Pinpoint the cell where the given text exists, returning its [x, y] midpoint coordinate. 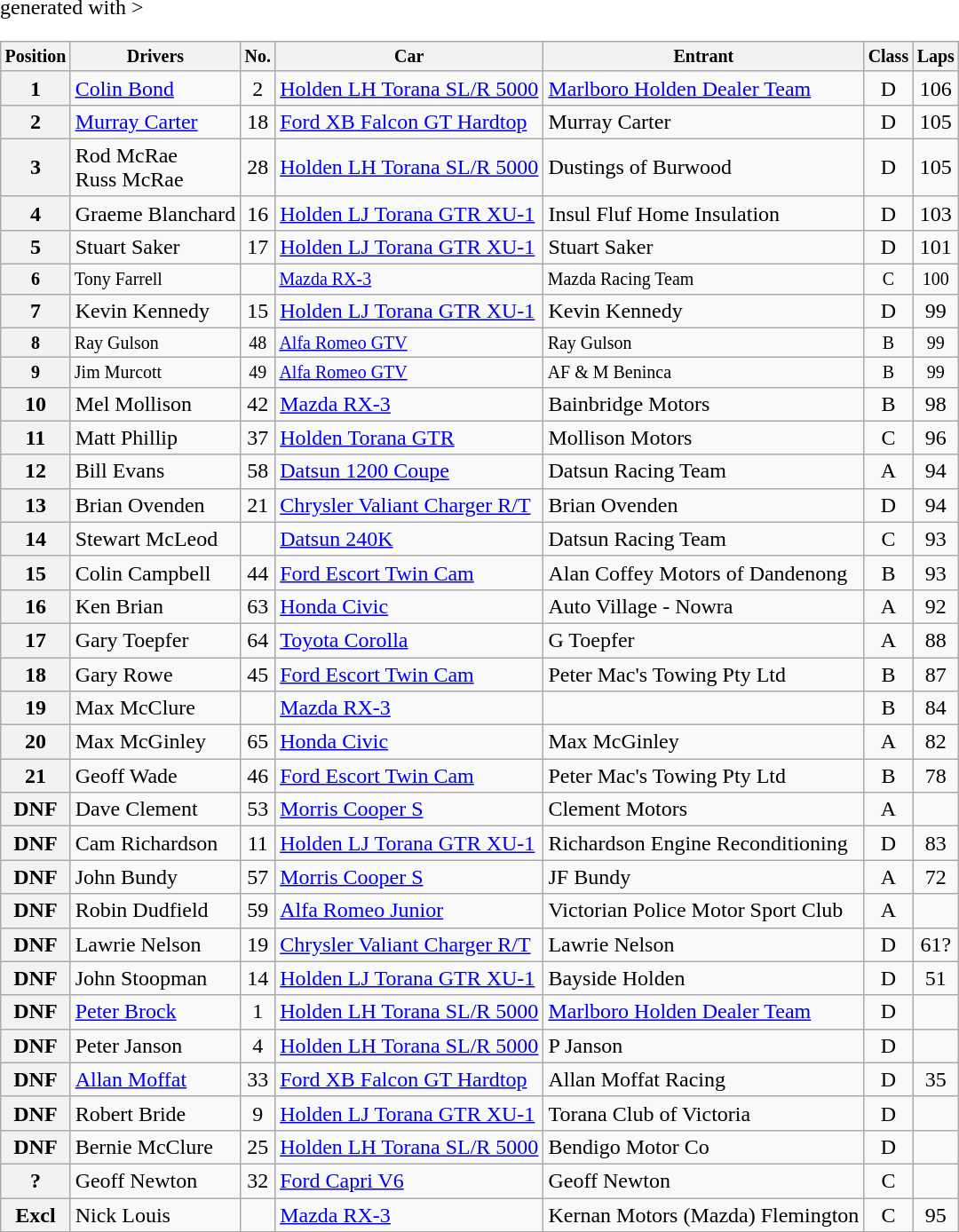
JF Bundy [703, 877]
72 [936, 877]
Ken Brian [155, 606]
33 [258, 1079]
46 [258, 776]
58 [258, 471]
Allan Moffat Racing [703, 1079]
92 [936, 606]
87 [936, 674]
Holden Torana GTR [409, 438]
44 [258, 573]
Clement Motors [703, 809]
Gary Toepfer [155, 640]
7 [36, 311]
98 [936, 404]
Entrant [703, 57]
Excl [36, 1215]
Drivers [155, 57]
Position [36, 57]
Bainbridge Motors [703, 404]
Mel Mollison [155, 404]
Victorian Police Motor Sport Club [703, 911]
49 [258, 373]
83 [936, 843]
Alan Coffey Motors of Dandenong [703, 573]
59 [258, 911]
12 [36, 471]
Nick Louis [155, 1215]
Laps [936, 57]
P Janson [703, 1046]
101 [936, 247]
Insul Fluf Home Insulation [703, 213]
45 [258, 674]
Graeme Blanchard [155, 213]
51 [936, 978]
Ford Capri V6 [409, 1181]
Bayside Holden [703, 978]
106 [936, 88]
Colin Bond [155, 88]
Bendigo Motor Co [703, 1147]
25 [258, 1147]
Bernie McClure [155, 1147]
61? [936, 944]
5 [36, 247]
82 [936, 742]
13 [36, 505]
John Stoopman [155, 978]
Stewart McLeod [155, 539]
100 [936, 279]
64 [258, 640]
AF & M Beninca [703, 373]
Car [409, 57]
103 [936, 213]
Matt Phillip [155, 438]
Mazda Racing Team [703, 279]
G Toepfer [703, 640]
Gary Rowe [155, 674]
Peter Janson [155, 1046]
37 [258, 438]
28 [258, 167]
Allan Moffat [155, 1079]
65 [258, 742]
6 [36, 279]
Jim Murcott [155, 373]
Dave Clement [155, 809]
Alfa Romeo Junior [409, 911]
Max McClure [155, 708]
Robin Dudfield [155, 911]
No. [258, 57]
88 [936, 640]
42 [258, 404]
Peter Brock [155, 1012]
Bill Evans [155, 471]
35 [936, 1079]
Torana Club of Victoria [703, 1113]
78 [936, 776]
Datsun 1200 Coupe [409, 471]
Robert Bride [155, 1113]
Geoff Wade [155, 776]
48 [258, 343]
Datsun 240K [409, 539]
Toyota Corolla [409, 640]
Colin Campbell [155, 573]
Richardson Engine Reconditioning [703, 843]
Tony Farrell [155, 279]
Mollison Motors [703, 438]
53 [258, 809]
32 [258, 1181]
Dustings of Burwood [703, 167]
95 [936, 1215]
John Bundy [155, 877]
Auto Village - Nowra [703, 606]
57 [258, 877]
20 [36, 742]
Cam Richardson [155, 843]
96 [936, 438]
Kernan Motors (Mazda) Flemington [703, 1215]
3 [36, 167]
63 [258, 606]
? [36, 1181]
10 [36, 404]
8 [36, 343]
84 [936, 708]
Class [888, 57]
Rod McRae Russ McRae [155, 167]
